For the text-containing cell, return its midpoint in [X, Y] coordinate format. 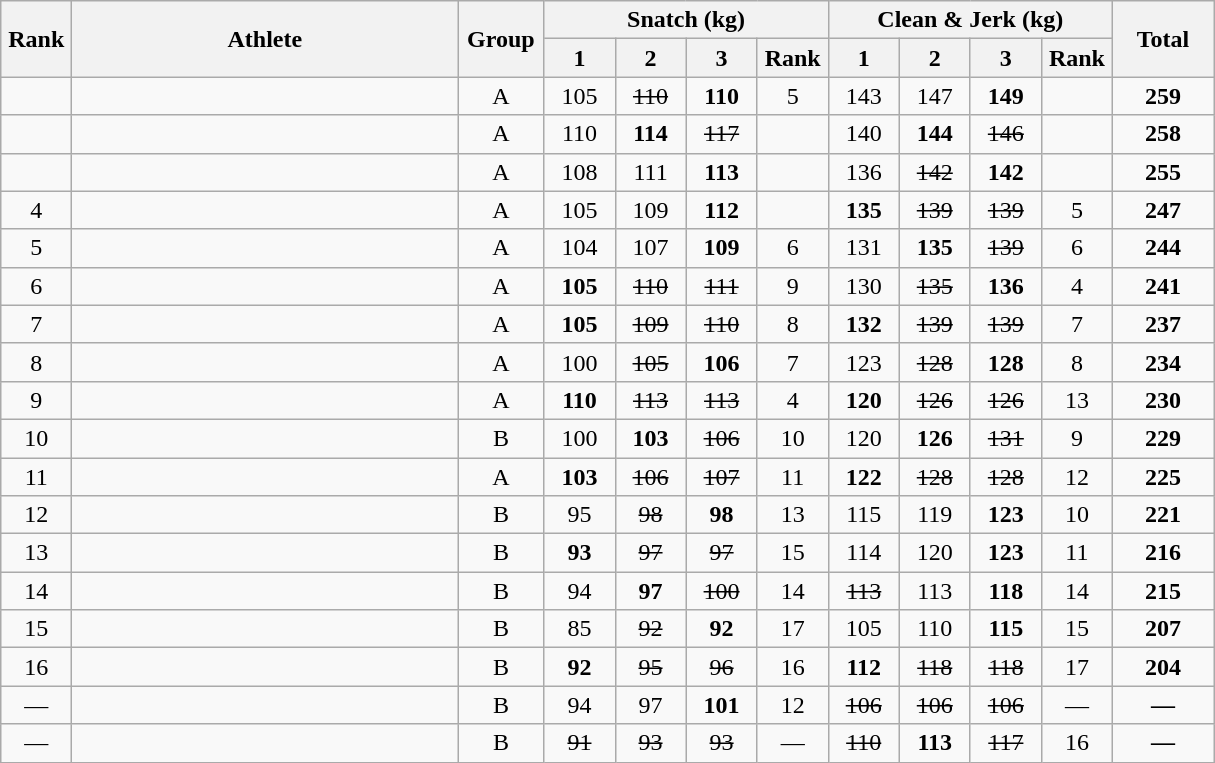
149 [1006, 96]
234 [1162, 362]
Group [501, 39]
225 [1162, 477]
85 [580, 629]
237 [1162, 324]
132 [864, 324]
146 [1006, 134]
216 [1162, 553]
215 [1162, 591]
143 [864, 96]
144 [934, 134]
Clean & Jerk (kg) [970, 20]
207 [1162, 629]
244 [1162, 248]
119 [934, 515]
140 [864, 134]
229 [1162, 438]
122 [864, 477]
259 [1162, 96]
91 [580, 743]
130 [864, 286]
204 [1162, 667]
230 [1162, 400]
96 [722, 667]
258 [1162, 134]
221 [1162, 515]
101 [722, 705]
241 [1162, 286]
147 [934, 96]
Snatch (kg) [686, 20]
108 [580, 172]
255 [1162, 172]
247 [1162, 210]
Athlete [265, 39]
104 [580, 248]
Total [1162, 39]
